Capture the cell that displays the provided text and extract its (X, Y) central coordinate. 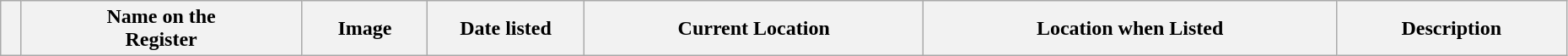
Date listed (506, 29)
Image (364, 29)
Name on theRegister (161, 29)
Current Location (754, 29)
Description (1451, 29)
Location when Listed (1130, 29)
